Output the (X, Y) coordinate of the center of the cell containing the given text.  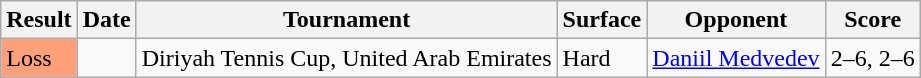
Date (106, 20)
Tournament (346, 20)
Opponent (736, 20)
Daniil Medvedev (736, 58)
Loss (39, 58)
Score (872, 20)
Surface (602, 20)
2–6, 2–6 (872, 58)
Hard (602, 58)
Result (39, 20)
Diriyah Tennis Cup, United Arab Emirates (346, 58)
